For the text-containing cell, return its midpoint in [X, Y] coordinate format. 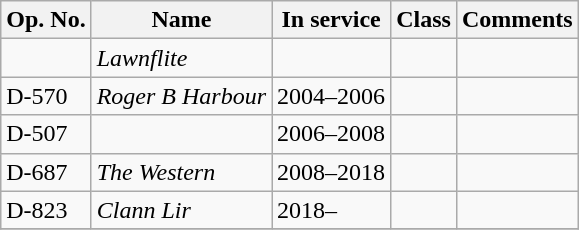
The Western [181, 172]
Clann Lir [181, 210]
Class [424, 20]
Roger B Harbour [181, 96]
D-507 [46, 134]
2004–2006 [332, 96]
2018– [332, 210]
D-823 [46, 210]
Lawnflite [181, 58]
D-687 [46, 172]
2006–2008 [332, 134]
Comments [517, 20]
Name [181, 20]
2008–2018 [332, 172]
Op. No. [46, 20]
In service [332, 20]
D-570 [46, 96]
